Scan for the cell matching the given text and deliver its [x, y] coordinate at center. 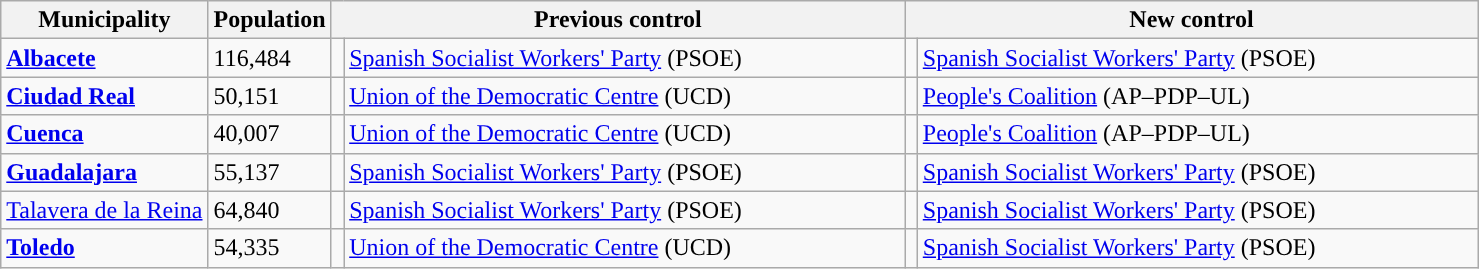
Cuenca [104, 134]
Ciudad Real [104, 96]
Previous control [618, 20]
Municipality [104, 20]
Toledo [104, 248]
64,840 [270, 210]
55,137 [270, 172]
Population [270, 20]
50,151 [270, 96]
54,335 [270, 248]
Albacete [104, 58]
40,007 [270, 134]
116,484 [270, 58]
Guadalajara [104, 172]
New control [1192, 20]
Talavera de la Reina [104, 210]
